Capture the cell that displays the provided text and extract its [X, Y] central coordinate. 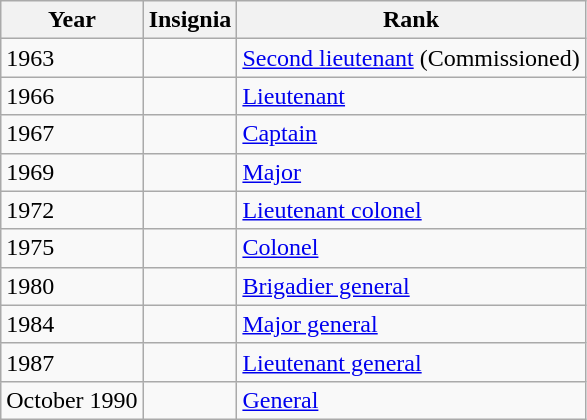
Lieutenant general [411, 362]
Lieutenant colonel [411, 210]
1963 [72, 58]
Captain [411, 134]
1984 [72, 324]
1987 [72, 362]
1980 [72, 286]
General [411, 400]
Major general [411, 324]
Colonel [411, 248]
1966 [72, 96]
1969 [72, 172]
Brigadier general [411, 286]
Second lieutenant (Commissioned) [411, 58]
1967 [72, 134]
Lieutenant [411, 96]
Major [411, 172]
1975 [72, 248]
Rank [411, 20]
Year [72, 20]
1972 [72, 210]
October 1990 [72, 400]
Insignia [190, 20]
